Return [x, y] of the center of cell containing provided text 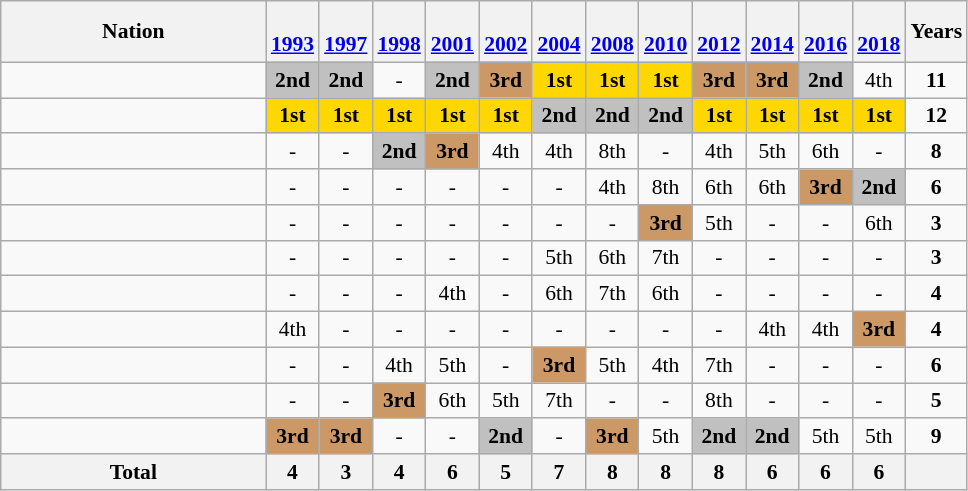
2008 [612, 32]
2002 [506, 32]
1997 [346, 32]
2014 [772, 32]
Nation [134, 32]
Total [134, 472]
12 [936, 116]
9 [936, 437]
2018 [878, 32]
Years [936, 32]
2001 [452, 32]
11 [936, 80]
1993 [292, 32]
2016 [826, 32]
1998 [398, 32]
2010 [666, 32]
7 [558, 472]
2004 [558, 32]
2012 [718, 32]
